Return the (X, Y) coordinate for the center point of the cell that contains the specified text.  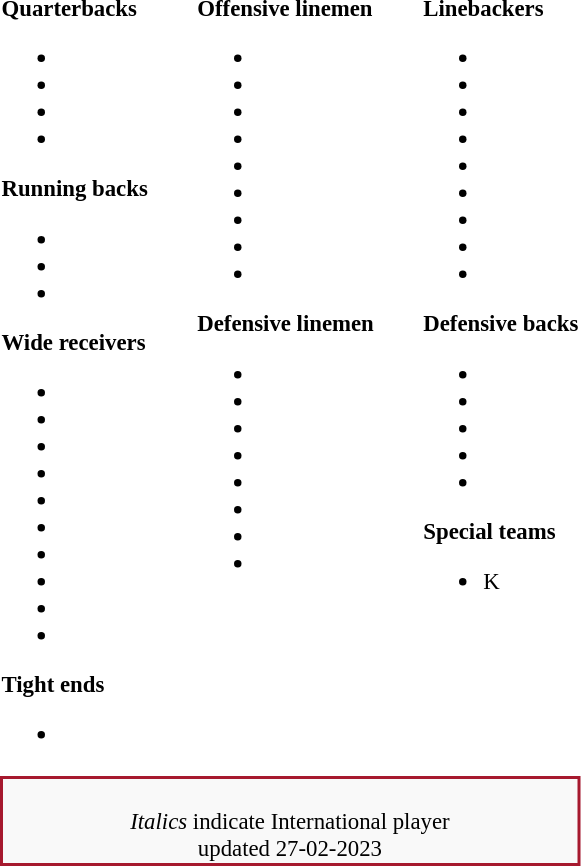
Italics indicate International player updated 27-02-2023 (290, 820)
